Capture the cell that displays the provided text and extract its [x, y] central coordinate. 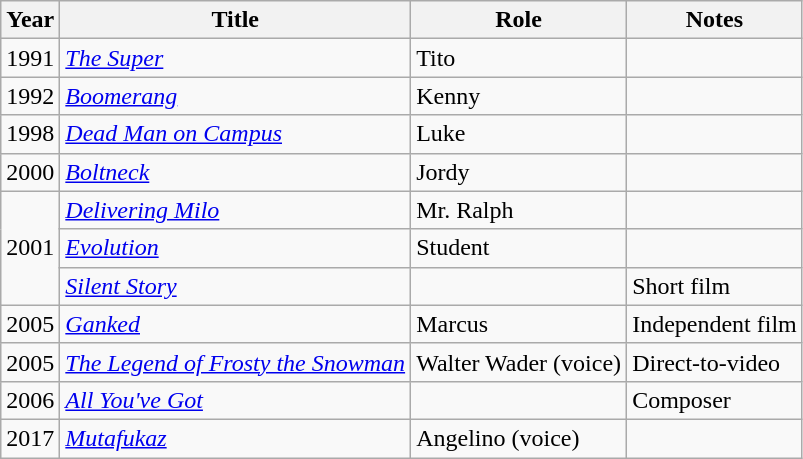
2001 [30, 248]
2006 [30, 400]
Luke [519, 134]
Short film [715, 286]
Composer [715, 400]
Angelino (voice) [519, 438]
Student [519, 248]
Independent film [715, 324]
Walter Wader (voice) [519, 362]
Boomerang [236, 96]
Marcus [519, 324]
2017 [30, 438]
The Legend of Frosty the Snowman [236, 362]
Delivering Milo [236, 210]
Tito [519, 58]
Jordy [519, 172]
Notes [715, 20]
1991 [30, 58]
Direct-to-video [715, 362]
Ganked [236, 324]
Role [519, 20]
1998 [30, 134]
Silent Story [236, 286]
Dead Man on Campus [236, 134]
Boltneck [236, 172]
1992 [30, 96]
Title [236, 20]
Mr. Ralph [519, 210]
The Super [236, 58]
2000 [30, 172]
All You've Got [236, 400]
Year [30, 20]
Kenny [519, 96]
Mutafukaz [236, 438]
Evolution [236, 248]
